For the text-containing cell, return its midpoint in (X, Y) coordinate format. 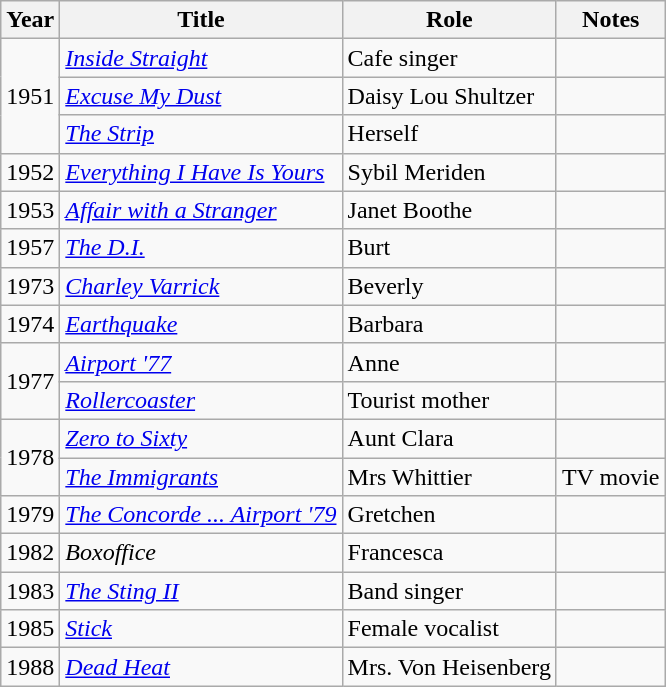
1951 (30, 96)
1982 (30, 553)
Affair with a Stranger (201, 210)
Charley Varrick (201, 286)
TV movie (610, 477)
1979 (30, 515)
Cafe singer (449, 58)
Boxoffice (201, 553)
Year (30, 20)
Barbara (449, 324)
1973 (30, 286)
Airport '77 (201, 362)
1985 (30, 629)
Everything I Have Is Yours (201, 172)
The Strip (201, 134)
1952 (30, 172)
Gretchen (449, 515)
The Concorde ... Airport '79 (201, 515)
1953 (30, 210)
Anne (449, 362)
Dead Heat (201, 667)
Female vocalist (449, 629)
1988 (30, 667)
Beverly (449, 286)
The D.I. (201, 248)
Mrs Whittier (449, 477)
1977 (30, 381)
Tourist mother (449, 400)
Earthquake (201, 324)
Rollercoaster (201, 400)
1983 (30, 591)
Mrs. Von Heisenberg (449, 667)
Band singer (449, 591)
Notes (610, 20)
Janet Boothe (449, 210)
Aunt Clara (449, 438)
Burt (449, 248)
Inside Straight (201, 58)
Herself (449, 134)
Title (201, 20)
1957 (30, 248)
Zero to Sixty (201, 438)
The Immigrants (201, 477)
1978 (30, 457)
Stick (201, 629)
Francesca (449, 553)
1974 (30, 324)
The Sting II (201, 591)
Role (449, 20)
Excuse My Dust (201, 96)
Daisy Lou Shultzer (449, 96)
Sybil Meriden (449, 172)
